Search for the cell housing the specified text and yield its [X, Y] center coordinate. 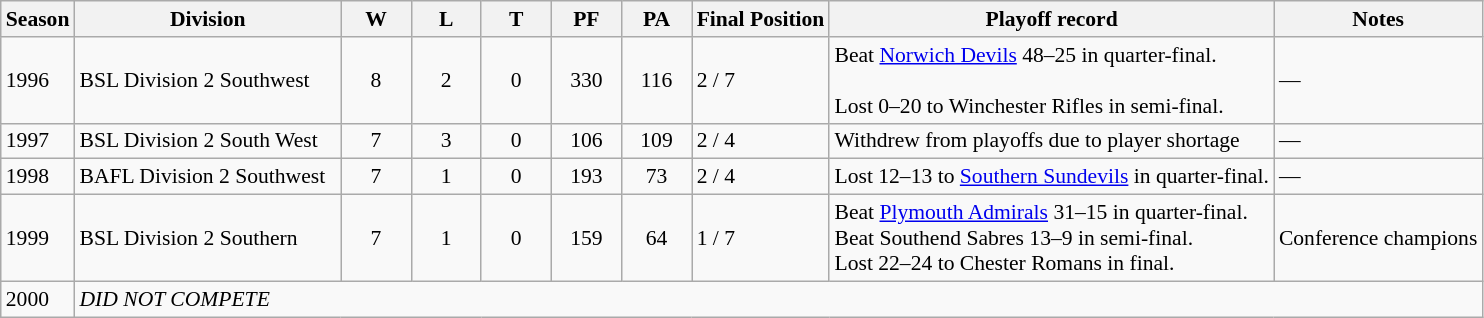
2 / 7 [761, 80]
PF [586, 19]
W [376, 19]
DID NOT COMPETE [778, 299]
Conference champions [1378, 238]
BSL Division 2 South West [207, 141]
PA [656, 19]
1996 [38, 80]
8 [376, 80]
193 [586, 177]
Season [38, 19]
109 [656, 141]
1998 [38, 177]
Beat Plymouth Admirals 31–15 in quarter-final.Beat Southend Sabres 13–9 in semi-final.Lost 22–24 to Chester Romans in final. [1051, 238]
Division [207, 19]
106 [586, 141]
Withdrew from playoffs due to player shortage [1051, 141]
159 [586, 238]
1997 [38, 141]
Notes [1378, 19]
3 [446, 141]
1999 [38, 238]
1 / 7 [761, 238]
64 [656, 238]
BAFL Division 2 Southwest [207, 177]
2000 [38, 299]
Lost 12–13 to Southern Sundevils in quarter-final. [1051, 177]
2 [446, 80]
BSL Division 2 Southern [207, 238]
330 [586, 80]
116 [656, 80]
T [516, 19]
Playoff record [1051, 19]
L [446, 19]
BSL Division 2 Southwest [207, 80]
73 [656, 177]
Beat Norwich Devils 48–25 in quarter-final.Lost 0–20 to Winchester Rifles in semi-final. [1051, 80]
Final Position [761, 19]
